Search for the cell housing the specified text and yield its [x, y] center coordinate. 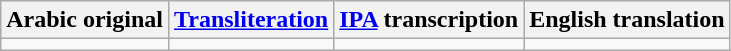
Arabic original [85, 20]
English translation [627, 20]
Transliteration [250, 20]
IPA transcription [429, 20]
